Identify which cell holds the provided text, then report its [X, Y] central coordinate. 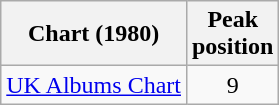
Peakposition [232, 34]
Chart (1980) [94, 34]
9 [232, 85]
UK Albums Chart [94, 85]
